Pinpoint the cell where the given text exists, returning its [X, Y] midpoint coordinate. 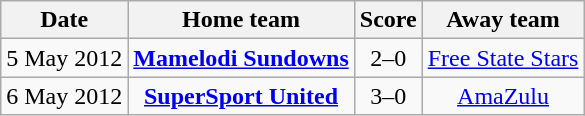
Date [64, 20]
Home team [241, 20]
AmaZulu [503, 96]
3–0 [388, 96]
SuperSport United [241, 96]
Mamelodi Sundowns [241, 58]
2–0 [388, 58]
6 May 2012 [64, 96]
Score [388, 20]
Away team [503, 20]
5 May 2012 [64, 58]
Free State Stars [503, 58]
